Provide the (x, y) coordinate of the cell's center where the given text is located.  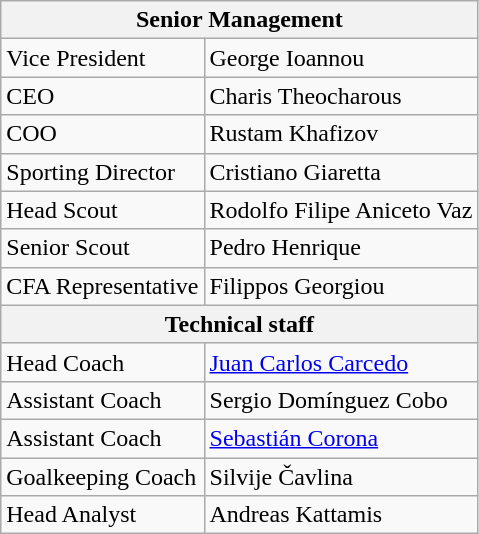
Silvije Čavlina (341, 477)
George Ioannou (341, 58)
Vice President (102, 58)
Charis Theocharous (341, 96)
Cristiano Giaretta (341, 172)
Sebastián Corona (341, 438)
Head Analyst (102, 515)
Filippos Georgiou (341, 286)
Senior Scout (102, 248)
Andreas Kattamis (341, 515)
Senior Management (240, 20)
COO (102, 134)
Head Scout (102, 210)
Rustam Khafizov (341, 134)
Head Coach (102, 362)
CFA Representative (102, 286)
Sergio Domínguez Cobo (341, 400)
Pedro Henrique (341, 248)
CEO (102, 96)
Rodolfo Filipe Aniceto Vaz (341, 210)
Goalkeeping Coach (102, 477)
Sporting Director (102, 172)
Juan Carlos Carcedo (341, 362)
Technical staff (240, 324)
